Capture the cell that displays the provided text and extract its (x, y) central coordinate. 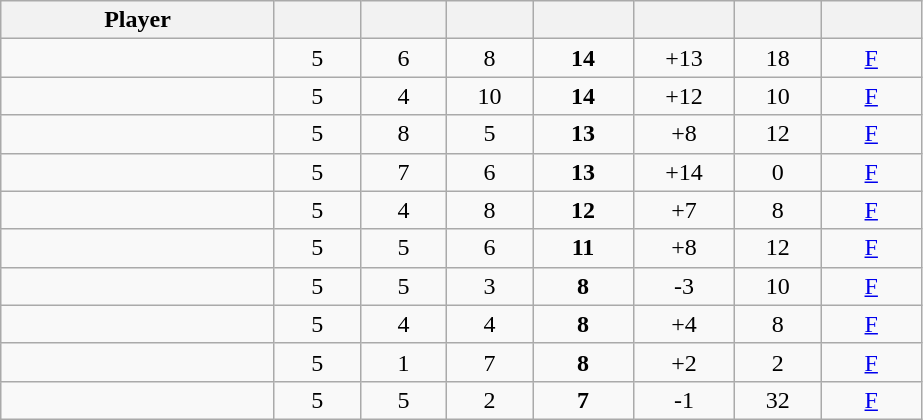
-1 (684, 400)
+13 (684, 58)
32 (778, 400)
11 (582, 248)
18 (778, 58)
+2 (684, 362)
+12 (684, 96)
3 (489, 286)
+7 (684, 210)
+4 (684, 324)
-3 (684, 286)
+14 (684, 172)
0 (778, 172)
1 (403, 362)
Player (138, 20)
